For the text-containing cell, return its midpoint in (x, y) coordinate format. 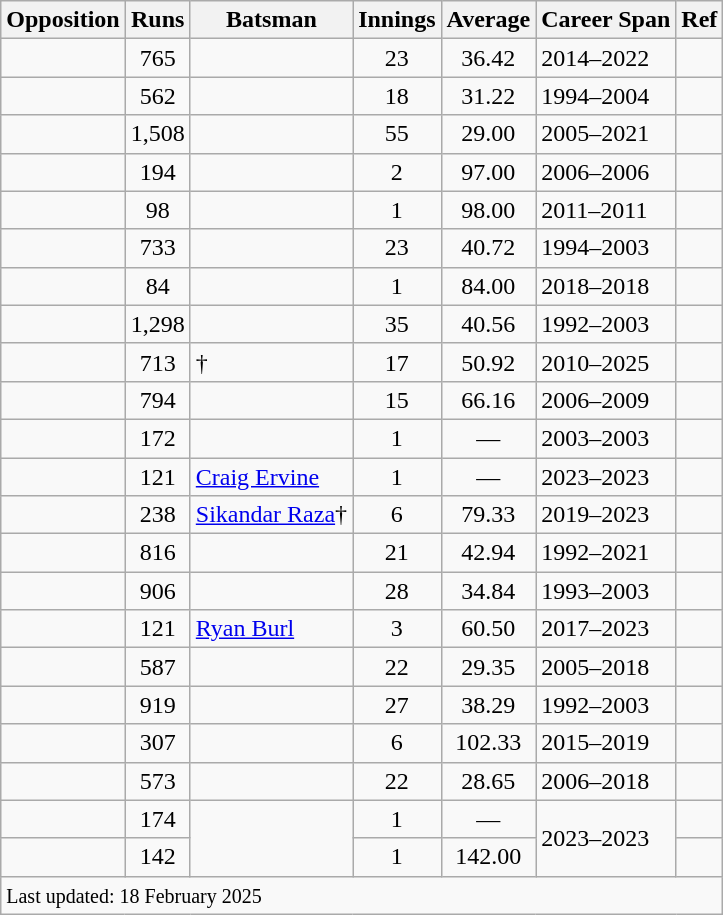
906 (158, 591)
29.00 (488, 134)
1,298 (158, 324)
Sikandar Raza† (271, 515)
36.42 (488, 58)
2003–2003 (606, 438)
1993–2003 (606, 591)
31.22 (488, 96)
Ryan Burl (271, 629)
84 (158, 286)
42.94 (488, 553)
2015–2019 (606, 743)
40.56 (488, 324)
98 (158, 210)
28 (397, 591)
142 (158, 857)
35 (397, 324)
21 (397, 553)
15 (397, 400)
Runs (158, 20)
919 (158, 705)
1994–2004 (606, 96)
55 (397, 134)
733 (158, 248)
102.33 (488, 743)
27 (397, 705)
Ref (700, 20)
† (271, 362)
238 (158, 515)
1,508 (158, 134)
3 (397, 629)
1994–2003 (606, 248)
172 (158, 438)
2014–2022 (606, 58)
84.00 (488, 286)
2 (397, 172)
2005–2018 (606, 667)
794 (158, 400)
97.00 (488, 172)
2011–2011 (606, 210)
Batsman (271, 20)
Last updated: 18 February 2025 (362, 895)
Opposition (63, 20)
79.33 (488, 515)
Average (488, 20)
2010–2025 (606, 362)
562 (158, 96)
142.00 (488, 857)
50.92 (488, 362)
2006–2006 (606, 172)
2019–2023 (606, 515)
307 (158, 743)
587 (158, 667)
816 (158, 553)
38.29 (488, 705)
17 (397, 362)
2006–2018 (606, 781)
66.16 (488, 400)
Innings (397, 20)
40.72 (488, 248)
713 (158, 362)
174 (158, 819)
194 (158, 172)
765 (158, 58)
98.00 (488, 210)
2017–2023 (606, 629)
34.84 (488, 591)
2005–2021 (606, 134)
28.65 (488, 781)
Career Span (606, 20)
Craig Ervine (271, 477)
2006–2009 (606, 400)
573 (158, 781)
1992–2021 (606, 553)
2018–2018 (606, 286)
18 (397, 96)
29.35 (488, 667)
60.50 (488, 629)
